Return [X, Y] of the center of cell containing provided text 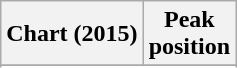
Chart (2015) [72, 34]
Peakposition [189, 34]
